Provide the [X, Y] coordinate of the cell's center where the given text is located.  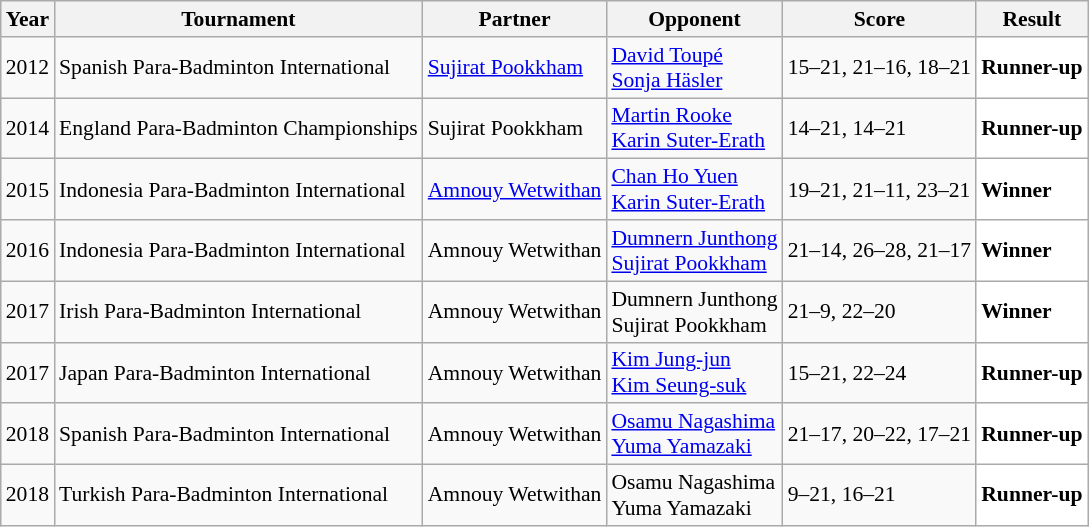
2016 [28, 250]
19–21, 21–11, 23–21 [880, 190]
David Toupé Sonja Häsler [694, 68]
Turkish Para-Badminton International [238, 496]
15–21, 21–16, 18–21 [880, 68]
14–21, 14–21 [880, 128]
15–21, 22–24 [880, 372]
Kim Jung-jun Kim Seung-suk [694, 372]
Irish Para-Badminton International [238, 312]
Tournament [238, 19]
2015 [28, 190]
Score [880, 19]
2014 [28, 128]
Martin Rooke Karin Suter-Erath [694, 128]
21–9, 22–20 [880, 312]
9–21, 16–21 [880, 496]
Partner [515, 19]
England Para-Badminton Championships [238, 128]
21–14, 26–28, 21–17 [880, 250]
Year [28, 19]
Chan Ho Yuen Karin Suter-Erath [694, 190]
21–17, 20–22, 17–21 [880, 434]
Japan Para-Badminton International [238, 372]
Opponent [694, 19]
2012 [28, 68]
Result [1032, 19]
